Determine the (X, Y) coordinate at the center of the cell enclosing the given text.  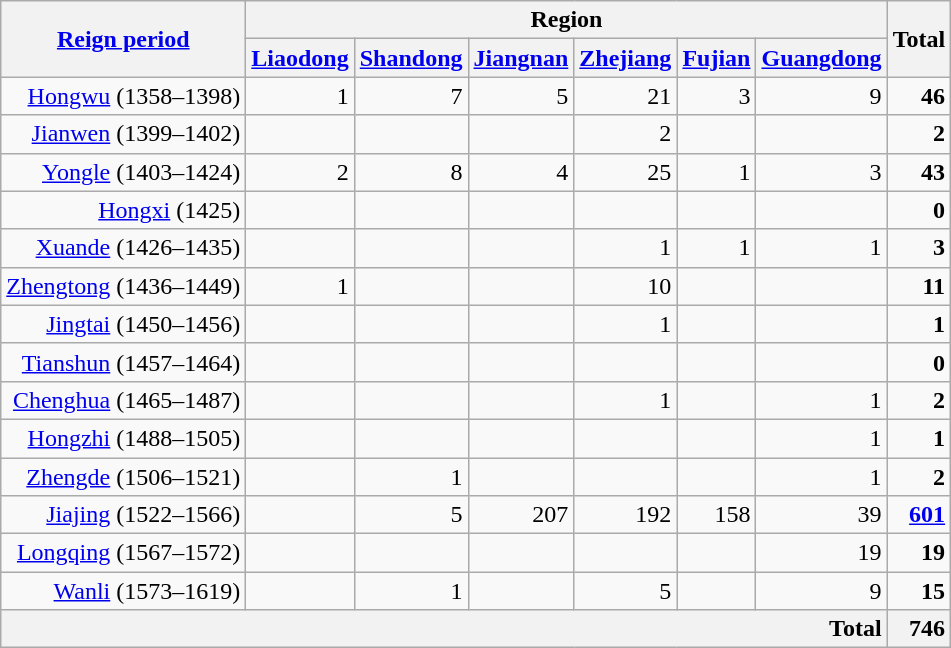
46 (919, 96)
Jingtai (1450–1456) (124, 324)
207 (521, 515)
601 (919, 515)
746 (919, 629)
21 (626, 96)
Jianwen (1399–1402) (124, 134)
Hongxi (1425) (124, 210)
Guangdong (822, 58)
Liaodong (300, 58)
8 (411, 172)
192 (626, 515)
11 (919, 286)
Hongzhi (1488–1505) (124, 438)
15 (919, 591)
Reign period (124, 39)
Tianshun (1457–1464) (124, 362)
39 (822, 515)
Chenghua (1465–1487) (124, 400)
Longqing (1567–1572) (124, 553)
Zhengde (1506–1521) (124, 477)
Zhejiang (626, 58)
Xuande (1426–1435) (124, 248)
25 (626, 172)
Zhengtong (1436–1449) (124, 286)
10 (626, 286)
158 (716, 515)
Region (566, 20)
Shandong (411, 58)
Yongle (1403–1424) (124, 172)
4 (521, 172)
Hongwu (1358–1398) (124, 96)
7 (411, 96)
43 (919, 172)
Fujian (716, 58)
Jiajing (1522–1566) (124, 515)
Jiangnan (521, 58)
Wanli (1573–1619) (124, 591)
